Search for the cell housing the specified text and yield its [x, y] center coordinate. 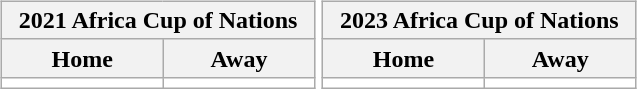
2021 Africa Cup of Nations [158, 20]
2023 Africa Cup of Nations [479, 20]
